Output the [x, y] coordinate of the center of the cell containing the given text.  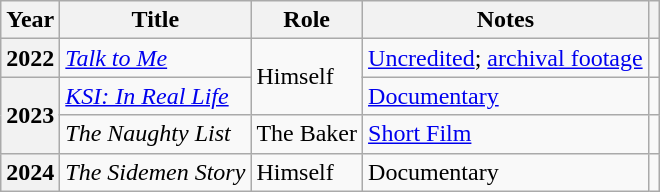
KSI: In Real Life [156, 96]
Talk to Me [156, 58]
Notes [506, 20]
The Naughty List [156, 134]
Title [156, 20]
2022 [30, 58]
The Sidemen Story [156, 172]
2024 [30, 172]
Year [30, 20]
Role [307, 20]
Short Film [506, 134]
Uncredited; archival footage [506, 58]
2023 [30, 115]
The Baker [307, 134]
